Capture the cell that displays the provided text and extract its [X, Y] central coordinate. 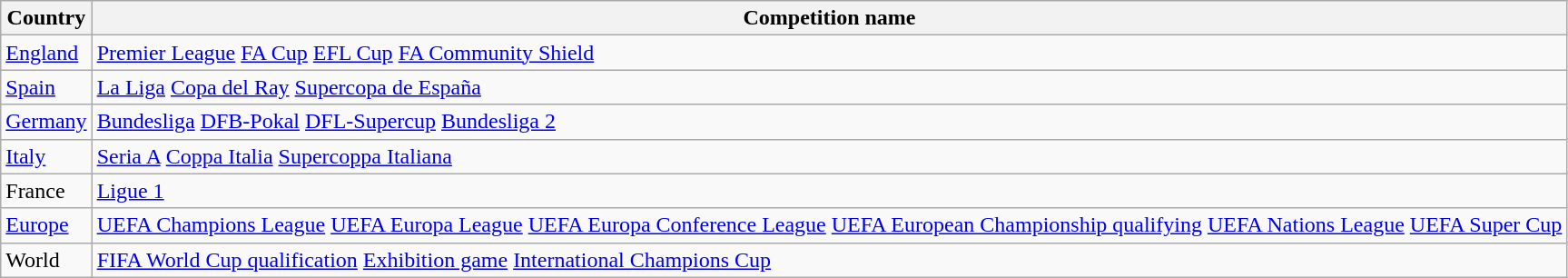
Europe [46, 225]
Seria A Coppa Italia Supercoppa Italiana [830, 156]
UEFA Champions League UEFA Europa League UEFA Europa Conference League UEFA European Championship qualifying UEFA Nations League UEFA Super Cup [830, 225]
La Liga Copa del Ray Supercopa de España [830, 87]
Premier League FA Cup EFL Cup FA Community Shield [830, 53]
Ligue 1 [830, 191]
England [46, 53]
FIFA World Cup qualification Exhibition game International Champions Cup [830, 260]
Competition name [830, 18]
World [46, 260]
Germany [46, 122]
Spain [46, 87]
Bundesliga DFB-Pokal DFL-Supercup Bundesliga 2 [830, 122]
Italy [46, 156]
France [46, 191]
Country [46, 18]
